Find where the given text appears and provide that cell's center as (x, y) coordinate. 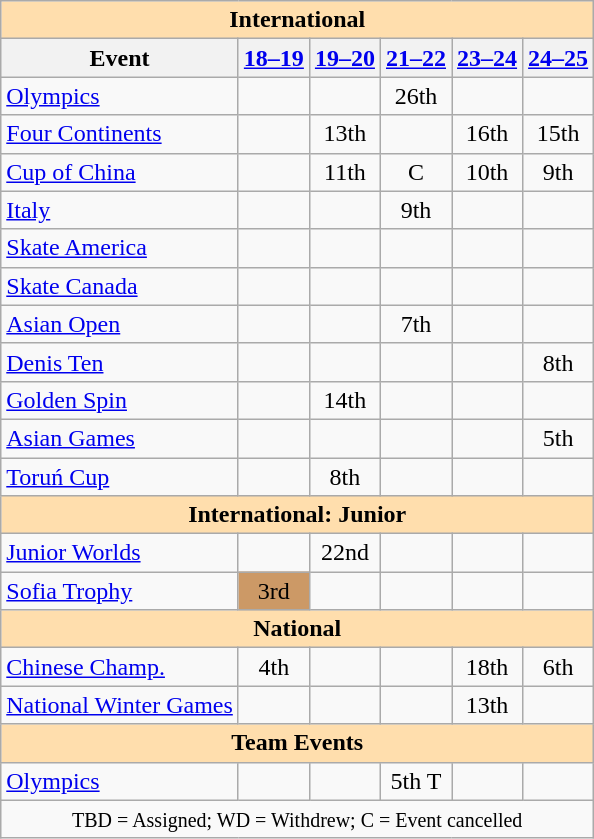
26th (416, 96)
Skate America (120, 248)
National (298, 629)
3rd (274, 591)
Denis Ten (120, 362)
4th (274, 667)
Asian Games (120, 438)
International: Junior (298, 515)
Chinese Champ. (120, 667)
Italy (120, 210)
16th (488, 134)
Sofia Trophy (120, 591)
Event (120, 58)
Skate Canada (120, 286)
7th (416, 324)
C (416, 172)
International (298, 20)
5th T (416, 781)
5th (558, 438)
Four Continents (120, 134)
Cup of China (120, 172)
15th (558, 134)
18–19 (274, 58)
National Winter Games (120, 705)
10th (488, 172)
19–20 (344, 58)
21–22 (416, 58)
Junior Worlds (120, 553)
14th (344, 400)
Asian Open (120, 324)
TBD = Assigned; WD = Withdrew; C = Event cancelled (298, 819)
11th (344, 172)
Toruń Cup (120, 477)
6th (558, 667)
18th (488, 667)
22nd (344, 553)
23–24 (488, 58)
Team Events (298, 743)
24–25 (558, 58)
Golden Spin (120, 400)
